Find where the given text appears and provide that cell's center as (X, Y) coordinate. 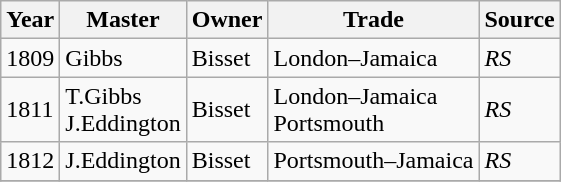
Portsmouth–Jamaica (374, 161)
1811 (30, 110)
1812 (30, 161)
Year (30, 20)
Master (123, 20)
Trade (374, 20)
1809 (30, 58)
Source (520, 20)
London–JamaicaPortsmouth (374, 110)
T.GibbsJ.Eddington (123, 110)
Gibbs (123, 58)
London–Jamaica (374, 58)
Owner (227, 20)
J.Eddington (123, 161)
